Scan for the cell matching the given text and deliver its (x, y) coordinate at center. 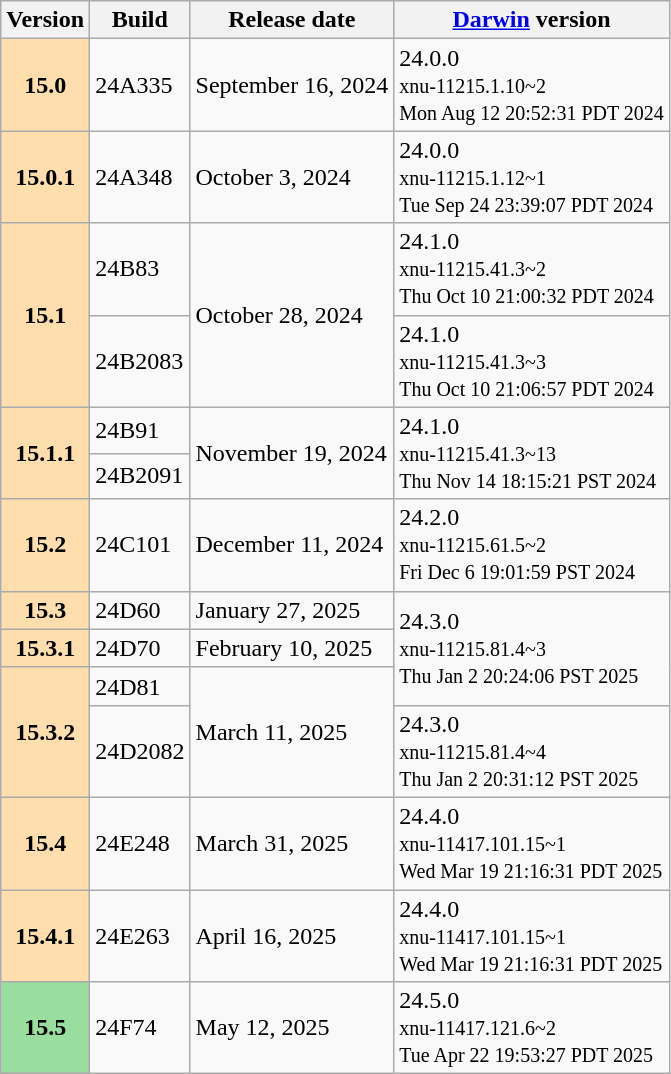
24.3.0xnu-11215.81.4~4Thu Jan 2 20:31:12 PST 2025 (532, 751)
15.3.1 (46, 648)
24B83 (140, 269)
24.5.0xnu-11417.121.6~2Tue Apr 22 19:53:27 PDT 2025 (532, 1028)
24.1.0xnu-11215.41.3~13Thu Nov 14 18:15:21 PST 2024 (532, 453)
24.1.0xnu-11215.41.3~3Thu Oct 10 21:06:57 PDT 2024 (532, 361)
24.1.0xnu-11215.41.3~2Thu Oct 10 21:00:32 PDT 2024 (532, 269)
15.5 (46, 1028)
May 12, 2025 (292, 1028)
15.1 (46, 315)
24A348 (140, 177)
December 11, 2024 (292, 545)
24.0.0xnu-11215.1.10~2Mon Aug 12 20:52:31 PDT 2024 (532, 85)
15.2 (46, 545)
24B2091 (140, 476)
15.4 (46, 843)
March 11, 2025 (292, 732)
September 16, 2024 (292, 85)
15.3.2 (46, 732)
24B91 (140, 430)
Build (140, 20)
15.0 (46, 85)
15.3 (46, 610)
24E248 (140, 843)
February 10, 2025 (292, 648)
March 31, 2025 (292, 843)
Darwin version (532, 20)
October 28, 2024 (292, 315)
24D2082 (140, 751)
24D81 (140, 686)
24C101 (140, 545)
24.0.0xnu-11215.1.12~1Tue Sep 24 23:39:07 PDT 2024 (532, 177)
15.0.1 (46, 177)
24B2083 (140, 361)
Release date (292, 20)
24F74 (140, 1028)
January 27, 2025 (292, 610)
24E263 (140, 936)
24.3.0xnu-11215.81.4~3Thu Jan 2 20:24:06 PST 2025 (532, 648)
15.1.1 (46, 453)
24A335 (140, 85)
24D70 (140, 648)
April 16, 2025 (292, 936)
October 3, 2024 (292, 177)
24.2.0xnu-11215.61.5~2Fri Dec 6 19:01:59 PST 2024 (532, 545)
24D60 (140, 610)
Version (46, 20)
November 19, 2024 (292, 453)
15.4.1 (46, 936)
